Return [x, y] of the center of cell containing provided text 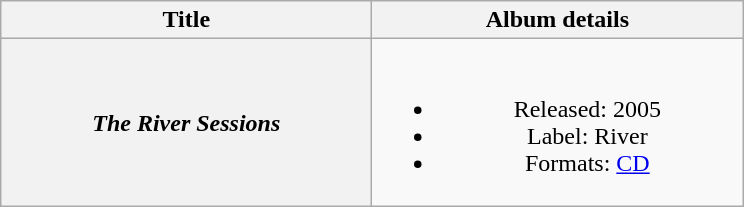
Title [186, 20]
Album details [558, 20]
The River Sessions [186, 122]
Released: 2005Label: RiverFormats: CD [558, 122]
